Locate the cell with the specified text and output its [X, Y] center coordinate. 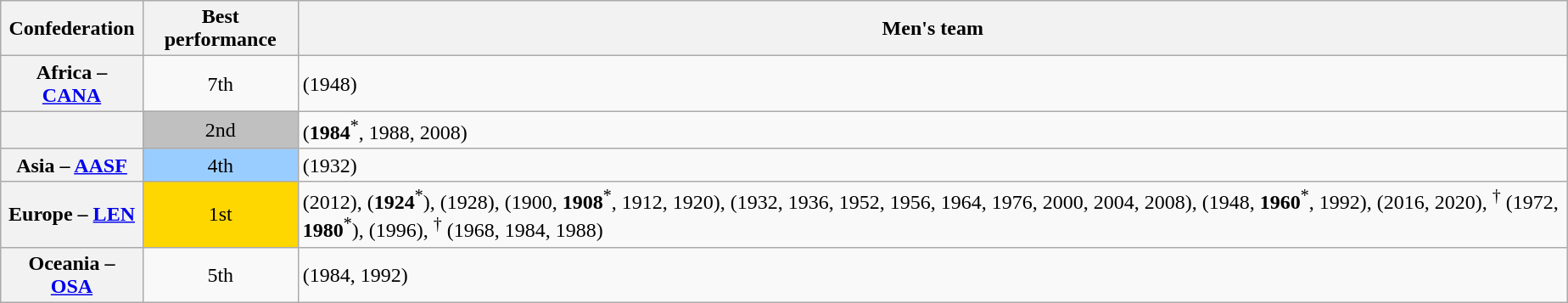
2nd [221, 131]
Men's team [932, 29]
Africa – CANA [72, 83]
Oceania – OSA [72, 275]
(1932) [932, 165]
(1984, 1992) [932, 275]
7th [221, 83]
Europe – LEN [72, 214]
Confederation [72, 29]
(1948) [932, 83]
(1984*, 1988, 2008) [932, 131]
Asia – AASF [72, 165]
4th [221, 165]
5th [221, 275]
Best performance [221, 29]
1st [221, 214]
